Scan for the cell matching the given text and deliver its (x, y) coordinate at center. 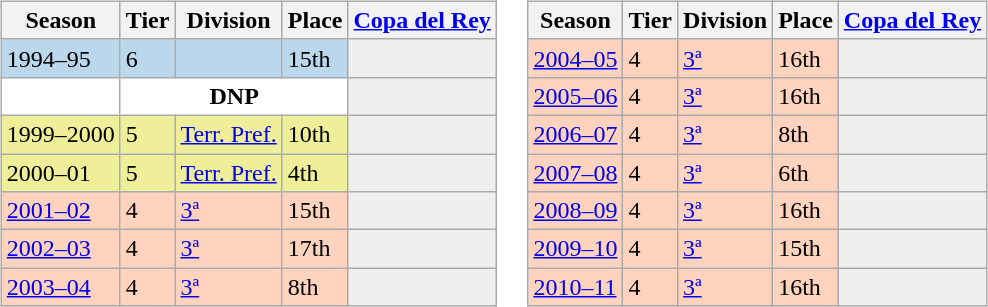
6 (148, 58)
1999–2000 (60, 134)
2004–05 (576, 58)
2008–09 (576, 211)
2005–06 (576, 96)
2001–02 (60, 211)
2006–07 (576, 134)
6th (806, 173)
2003–04 (60, 287)
2002–03 (60, 249)
4th (315, 173)
2009–10 (576, 249)
17th (315, 249)
10th (315, 134)
DNP (234, 96)
2007–08 (576, 173)
2010–11 (576, 287)
1994–95 (60, 58)
2000–01 (60, 173)
